Determine the (X, Y) coordinate at the center of the cell enclosing the given text.  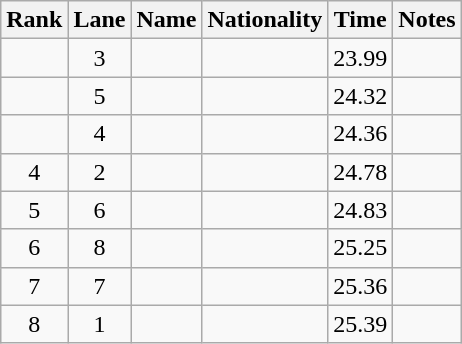
24.36 (360, 134)
1 (100, 324)
24.78 (360, 172)
Rank (34, 20)
25.36 (360, 286)
24.83 (360, 210)
24.32 (360, 96)
25.39 (360, 324)
Notes (427, 20)
23.99 (360, 58)
2 (100, 172)
Name (166, 20)
Time (360, 20)
25.25 (360, 248)
3 (100, 58)
Nationality (265, 20)
Lane (100, 20)
